Output the [x, y] coordinate of the center of the cell containing the given text.  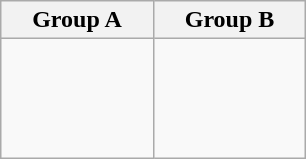
Group A [78, 20]
Group B [230, 20]
